For the text-containing cell, return its midpoint in (X, Y) coordinate format. 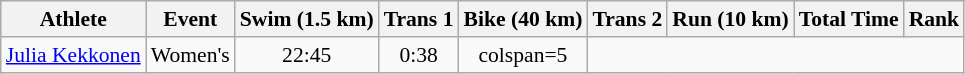
Julia Kekkonen (74, 55)
Run (10 km) (730, 19)
Total Time (849, 19)
colspan=5 (524, 55)
Swim (1.5 km) (307, 19)
0:38 (419, 55)
Athlete (74, 19)
Trans 1 (419, 19)
22:45 (307, 55)
Women's (190, 55)
Rank (934, 19)
Event (190, 19)
Bike (40 km) (524, 19)
Trans 2 (627, 19)
